Output the [x, y] coordinate of the center of the cell containing the given text.  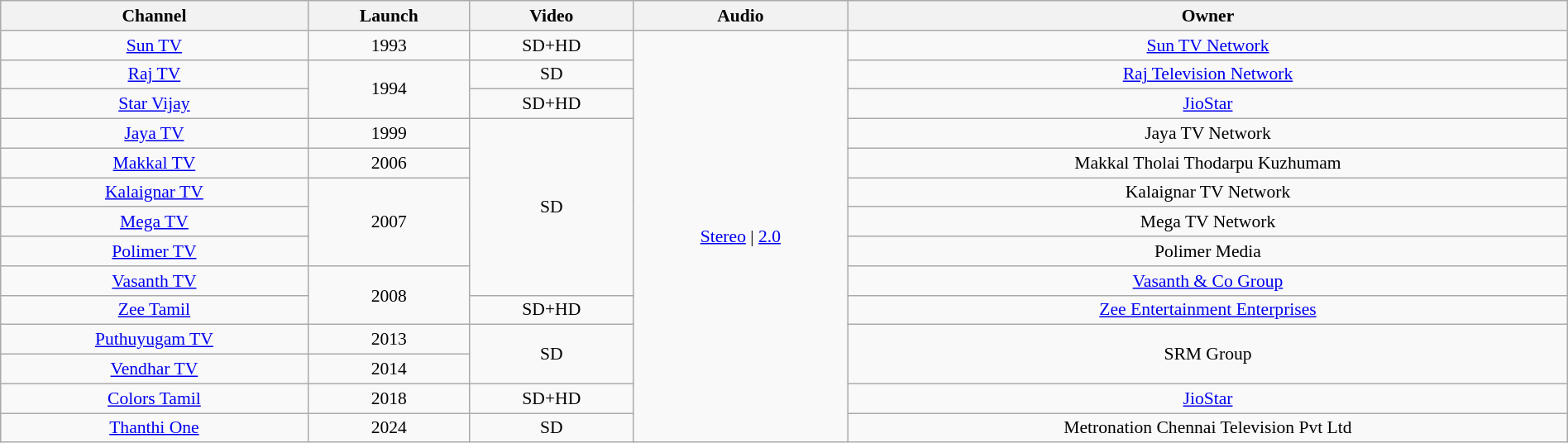
Raj TV [154, 74]
Vasanth TV [154, 281]
Vendhar TV [154, 369]
2007 [389, 221]
Raj Television Network [1208, 74]
SRM Group [1208, 354]
Puthuyugam TV [154, 340]
Zee Entertainment Enterprises [1208, 310]
Channel [154, 16]
Vasanth & Co Group [1208, 281]
1993 [389, 45]
Kalaignar TV Network [1208, 193]
Jaya TV [154, 134]
Owner [1208, 16]
Metronation Chennai Television Pvt Ltd [1208, 428]
Stereo | 2.0 [741, 236]
2013 [389, 340]
2006 [389, 163]
Kalaignar TV [154, 193]
Colors Tamil [154, 398]
Makkal TV [154, 163]
Zee Tamil [154, 310]
Launch [389, 16]
Mega TV [154, 222]
Jaya TV Network [1208, 134]
Polimer TV [154, 251]
Star Vijay [154, 104]
2018 [389, 398]
Thanthi One [154, 428]
2014 [389, 369]
Sun TV [154, 45]
Makkal Tholai Thodarpu Kuzhumam [1208, 163]
Mega TV Network [1208, 222]
Polimer Media [1208, 251]
1994 [389, 89]
Audio [741, 16]
Video [551, 16]
2008 [389, 296]
2024 [389, 428]
Sun TV Network [1208, 45]
1999 [389, 134]
